Identify which cell holds the provided text, then report its [X, Y] central coordinate. 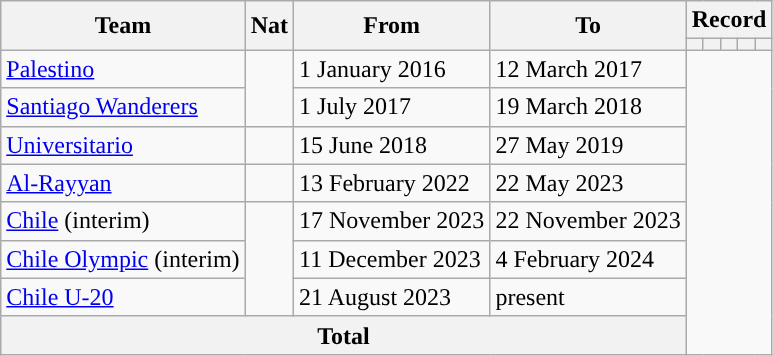
Santiago Wanderers [123, 107]
Total [344, 335]
present [588, 297]
17 November 2023 [392, 221]
22 May 2023 [588, 183]
11 December 2023 [392, 259]
4 February 2024 [588, 259]
Nat [269, 26]
To [588, 26]
22 November 2023 [588, 221]
Record [729, 20]
15 June 2018 [392, 145]
Chile (interim) [123, 221]
From [392, 26]
Al-Rayyan [123, 183]
Universitario [123, 145]
27 May 2019 [588, 145]
21 August 2023 [392, 297]
Chile U-20 [123, 297]
1 January 2016 [392, 69]
1 July 2017 [392, 107]
Team [123, 26]
12 March 2017 [588, 69]
13 February 2022 [392, 183]
Chile Olympic (interim) [123, 259]
Palestino [123, 69]
19 March 2018 [588, 107]
